Locate the cell with the specified text and output its (x, y) center coordinate. 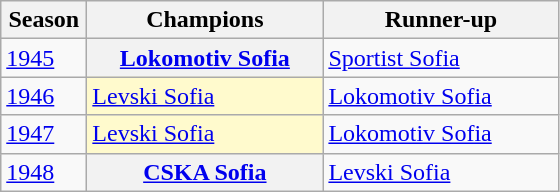
1947 (44, 134)
Runner-up (441, 20)
1946 (44, 96)
CSKA Sofia (205, 172)
1945 (44, 58)
Season (44, 20)
Sportist Sofia (441, 58)
1948 (44, 172)
Champions (205, 20)
